For the text-containing cell, return its midpoint in (x, y) coordinate format. 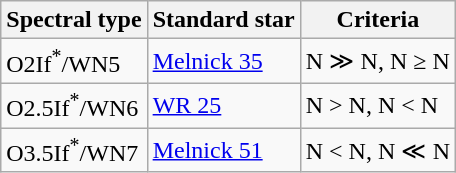
Spectral type (74, 20)
WR 25 (224, 106)
N ≫ N, N ≥ N (378, 62)
O2If*/WN5 (74, 62)
O2.5If*/WN6 (74, 106)
Melnick 51 (224, 150)
N > N, N < N (378, 106)
O3.5If*/WN7 (74, 150)
Standard star (224, 20)
Criteria (378, 20)
N < N, N ≪ N (378, 150)
Melnick 35 (224, 62)
